Scan for the cell matching the given text and deliver its [x, y] coordinate at center. 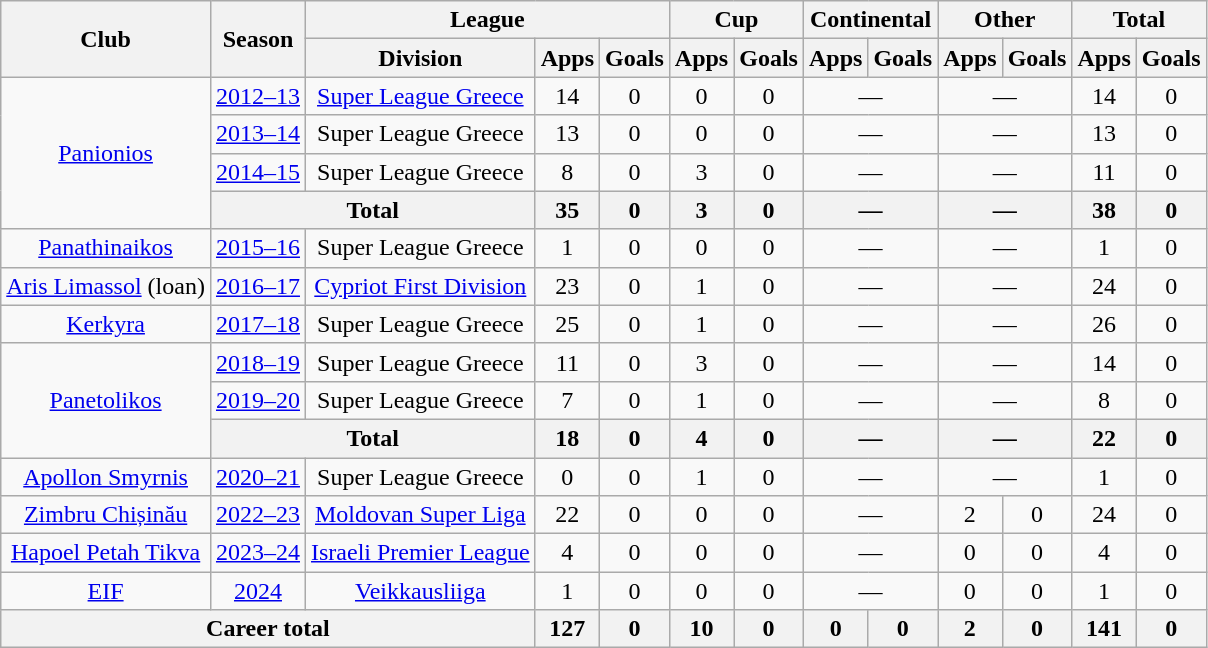
EIF [106, 591]
127 [567, 629]
25 [567, 324]
23 [567, 286]
2022–23 [258, 515]
2024 [258, 591]
26 [1104, 324]
2012–13 [258, 96]
Cup [736, 20]
Continental [870, 20]
7 [567, 400]
2023–24 [258, 553]
Hapoel Petah Tikva [106, 553]
18 [567, 438]
10 [701, 629]
Other [1005, 20]
2013–14 [258, 134]
Israeli Premier League [421, 553]
Moldovan Super Liga [421, 515]
Apollon Smyrnis [106, 477]
Panetolikos [106, 400]
Club [106, 39]
2016–17 [258, 286]
35 [567, 210]
League [488, 20]
Division [421, 58]
38 [1104, 210]
Career total [268, 629]
2014–15 [258, 172]
141 [1104, 629]
Veikkausliiga [421, 591]
Aris Limassol (loan) [106, 286]
Zimbru Chișinău [106, 515]
Season [258, 39]
Panionios [106, 153]
2019–20 [258, 400]
2017–18 [258, 324]
Cypriot First Division [421, 286]
2018–19 [258, 362]
2020–21 [258, 477]
2015–16 [258, 248]
Kerkyra [106, 324]
Panathinaikos [106, 248]
